Return the [x, y] coordinate for the center point of the cell that contains the specified text.  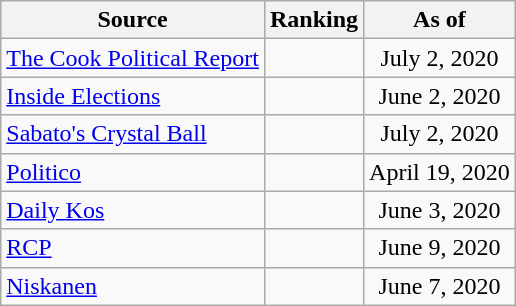
June 3, 2020 [440, 210]
Inside Elections [133, 96]
Source [133, 20]
Sabato's Crystal Ball [133, 134]
June 9, 2020 [440, 248]
June 7, 2020 [440, 286]
RCP [133, 248]
Niskanen [133, 286]
June 2, 2020 [440, 96]
The Cook Political Report [133, 58]
Ranking [314, 20]
Politico [133, 172]
April 19, 2020 [440, 172]
Daily Kos [133, 210]
As of [440, 20]
